Determine the [X, Y] coordinate at the center of the cell enclosing the given text.  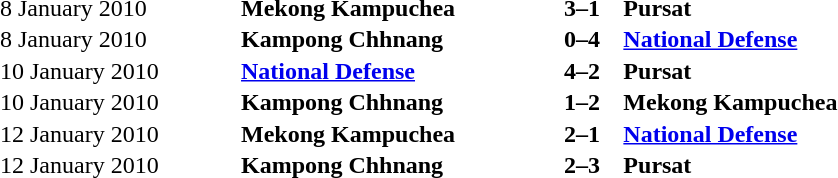
National Defense [401, 71]
2–1 [592, 134]
Mekong Kampuchea [401, 134]
1–2 [592, 103]
4–2 [592, 71]
0–4 [592, 39]
